For the text-containing cell, return its midpoint in [x, y] coordinate format. 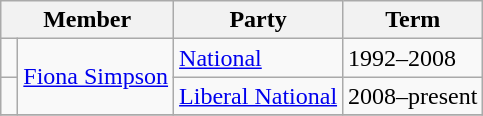
Term [413, 20]
1992–2008 [413, 58]
Liberal National [258, 96]
Member [88, 20]
2008–present [413, 96]
National [258, 58]
Party [258, 20]
Fiona Simpson [96, 77]
